Return the (x, y) coordinate for the center point of the cell that contains the specified text.  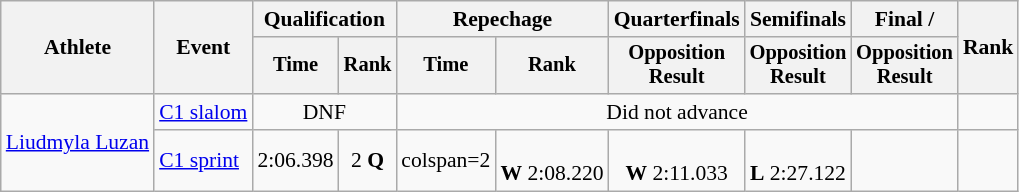
2:06.398 (295, 160)
W 2:11.033 (677, 160)
DNF (324, 112)
W 2:08.220 (552, 160)
Liudmyla Luzan (78, 142)
Athlete (78, 48)
Quarterfinals (677, 19)
Repechage (502, 19)
Event (203, 48)
Qualification (324, 19)
C1 slalom (203, 112)
Final / (904, 19)
2 Q (368, 160)
L 2:27.122 (798, 160)
Did not advance (677, 112)
colspan=2 (446, 160)
Semifinals (798, 19)
C1 sprint (203, 160)
